For the text-containing cell, return its midpoint in (X, Y) coordinate format. 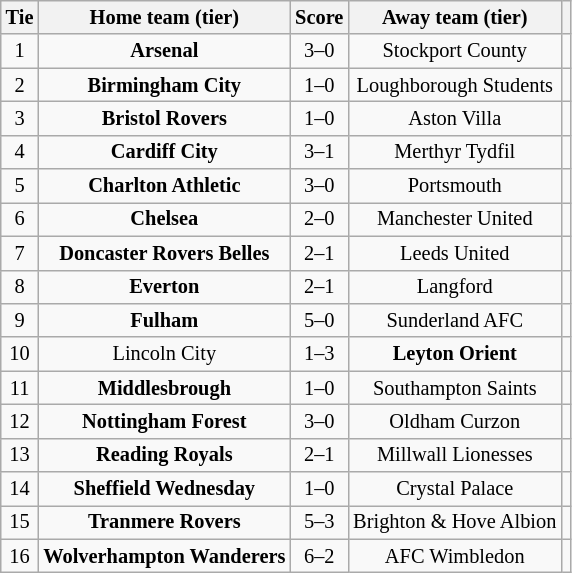
Away team (tier) (454, 17)
7 (20, 253)
Stockport County (454, 51)
Manchester United (454, 219)
6 (20, 219)
Langford (454, 287)
Everton (164, 287)
Birmingham City (164, 85)
Crystal Palace (454, 489)
Sunderland AFC (454, 320)
Nottingham Forest (164, 421)
12 (20, 421)
10 (20, 354)
1–3 (319, 354)
14 (20, 489)
Loughborough Students (454, 85)
Oldham Curzon (454, 421)
Arsenal (164, 51)
Middlesbrough (164, 388)
4 (20, 152)
3–1 (319, 152)
3 (20, 118)
Lincoln City (164, 354)
Chelsea (164, 219)
5–0 (319, 320)
5 (20, 186)
Portsmouth (454, 186)
15 (20, 522)
9 (20, 320)
Southampton Saints (454, 388)
Bristol Rovers (164, 118)
2–0 (319, 219)
2 (20, 85)
Charlton Athletic (164, 186)
Cardiff City (164, 152)
16 (20, 556)
Brighton & Hove Albion (454, 522)
Home team (tier) (164, 17)
8 (20, 287)
5–3 (319, 522)
Wolverhampton Wanderers (164, 556)
1 (20, 51)
Aston Villa (454, 118)
Merthyr Tydfil (454, 152)
Doncaster Rovers Belles (164, 253)
13 (20, 455)
Sheffield Wednesday (164, 489)
Reading Royals (164, 455)
AFC Wimbledon (454, 556)
Score (319, 17)
Leeds United (454, 253)
6–2 (319, 556)
Fulham (164, 320)
Tranmere Rovers (164, 522)
Leyton Orient (454, 354)
Millwall Lionesses (454, 455)
Tie (20, 17)
11 (20, 388)
